From the cell containing the given text, extract its center point as (X, Y) coordinate. 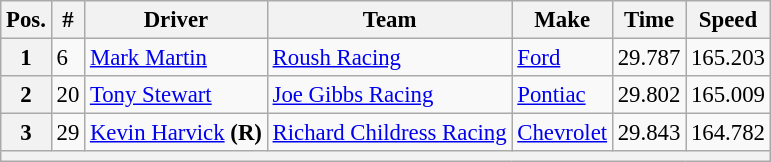
3 (26, 133)
29.843 (648, 133)
Roush Racing (390, 58)
1 (26, 58)
Driver (176, 20)
Joe Gibbs Racing (390, 95)
Pontiac (562, 95)
165.203 (728, 58)
Mark Martin (176, 58)
29.802 (648, 95)
29.787 (648, 58)
29 (68, 133)
Tony Stewart (176, 95)
Time (648, 20)
6 (68, 58)
2 (26, 95)
Richard Childress Racing (390, 133)
Chevrolet (562, 133)
Team (390, 20)
Speed (728, 20)
# (68, 20)
Pos. (26, 20)
164.782 (728, 133)
Ford (562, 58)
165.009 (728, 95)
Make (562, 20)
Kevin Harvick (R) (176, 133)
20 (68, 95)
